Detect which cell encompasses the target text, then output its (x, y) center coordinate. 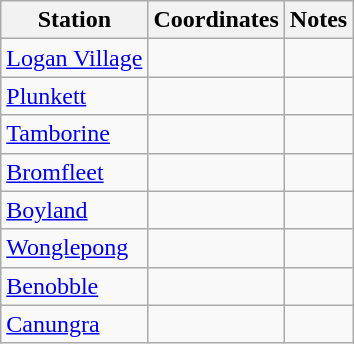
Logan Village (74, 58)
Notes (318, 20)
Station (74, 20)
Canungra (74, 324)
Tamborine (74, 134)
Coordinates (216, 20)
Plunkett (74, 96)
Wonglepong (74, 248)
Bromfleet (74, 172)
Boyland (74, 210)
Benobble (74, 286)
